Output the [X, Y] coordinate of the center of the cell containing the given text.  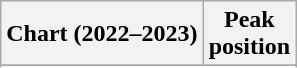
Chart (2022–2023) [102, 34]
Peakposition [249, 34]
